Provide the [X, Y] coordinate of the cell's center where the given text is located.  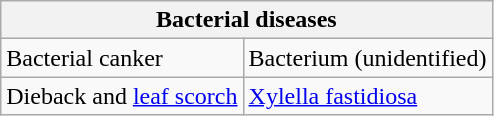
Bacterium (unidentified) [368, 58]
Bacterial diseases [246, 20]
Xylella fastidiosa [368, 96]
Bacterial canker [122, 58]
Dieback and leaf scorch [122, 96]
